Search for the cell housing the specified text and yield its [x, y] center coordinate. 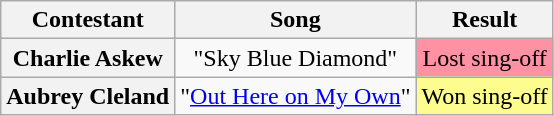
Won sing-off [484, 96]
"Out Here on My Own" [296, 96]
Result [484, 20]
Aubrey Cleland [88, 96]
Charlie Askew [88, 58]
Lost sing-off [484, 58]
"Sky Blue Diamond" [296, 58]
Contestant [88, 20]
Song [296, 20]
